From the cell containing the given text, extract its center point as (X, Y) coordinate. 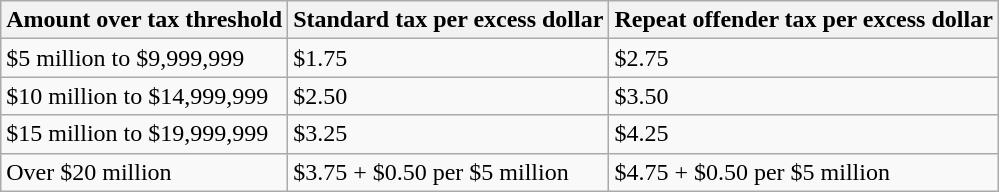
Standard tax per excess dollar (448, 20)
Repeat offender tax per excess dollar (804, 20)
$10 million to $14,999,999 (144, 96)
$15 million to $19,999,999 (144, 134)
$3.25 (448, 134)
$4.25 (804, 134)
$3.50 (804, 96)
$3.75 + $0.50 per $5 million (448, 172)
$2.75 (804, 58)
$1.75 (448, 58)
Amount over tax threshold (144, 20)
$4.75 + $0.50 per $5 million (804, 172)
$5 million to $9,999,999 (144, 58)
$2.50 (448, 96)
Over $20 million (144, 172)
